Find where the given text appears and provide that cell's center as (X, Y) coordinate. 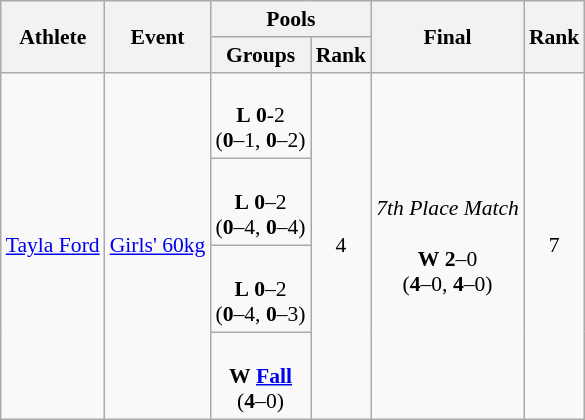
4 (342, 245)
Final (448, 36)
Groups (260, 55)
7 (554, 245)
7th Place MatchW 2–0(4–0, 4–0) (448, 245)
Tayla Ford (53, 245)
Girls' 60kg (158, 245)
W Fall(4–0) (260, 376)
Event (158, 36)
L 0-2(0–1, 0–2) (260, 116)
Athlete (53, 36)
L 0–2(0–4, 0–4) (260, 202)
Pools (290, 19)
L 0–2(0–4, 0–3) (260, 290)
